For the text-containing cell, return its midpoint in [X, Y] coordinate format. 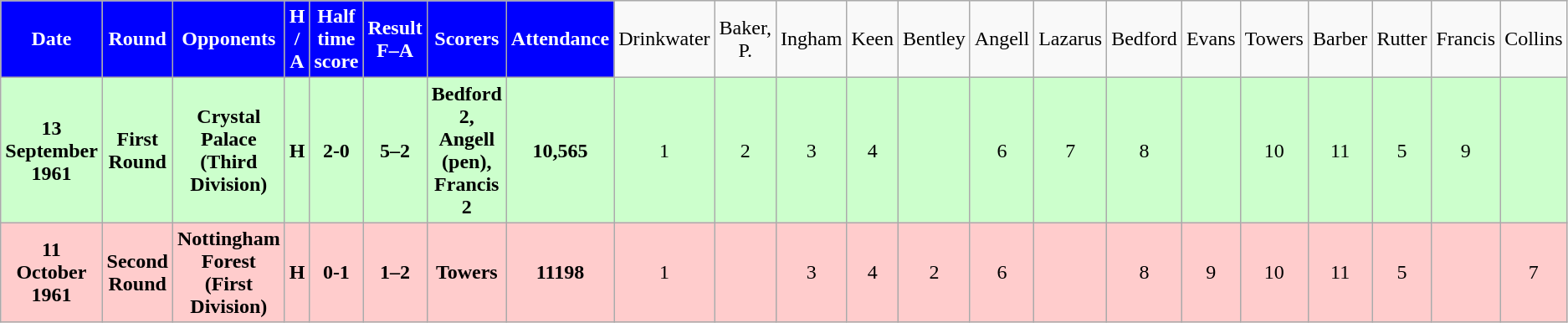
Nottingham Forest (First Division) [228, 273]
First Round [137, 151]
Opponents [228, 39]
1–2 [395, 273]
Barber [1340, 39]
Collins [1534, 39]
Baker, P. [745, 39]
Scorers [467, 39]
Ingham [811, 39]
Rutter [1402, 39]
Angell [1002, 39]
5–2 [395, 151]
Bedford [1145, 39]
11 October 1961 [52, 273]
Bedford 2, Angell (pen), Francis 2 [467, 151]
10,565 [560, 151]
Lazarus [1071, 39]
13 September 1961 [52, 151]
Half time score [336, 39]
Attendance [560, 39]
ResultF–A [395, 39]
Evans [1211, 39]
Bentley [935, 39]
11198 [560, 273]
H / A [297, 39]
Francis [1466, 39]
Round [137, 39]
Crystal Palace (Third Division) [228, 151]
Keen [873, 39]
0-1 [336, 273]
Date [52, 39]
2-0 [336, 151]
Second Round [137, 273]
Drinkwater [664, 39]
